Find where the given text appears and provide that cell's center as (X, Y) coordinate. 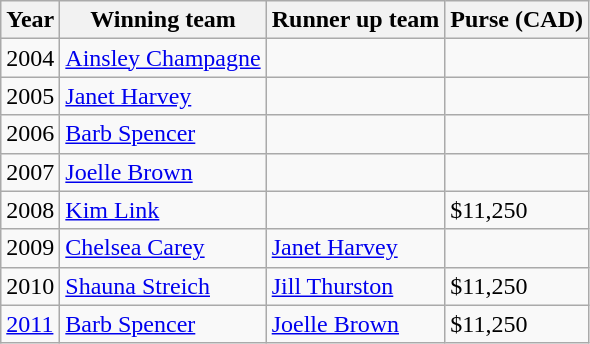
2006 (30, 134)
Kim Link (163, 210)
2008 (30, 210)
Shauna Streich (163, 286)
2004 (30, 58)
Winning team (163, 20)
Runner up team (356, 20)
Year (30, 20)
2007 (30, 172)
Chelsea Carey (163, 248)
2009 (30, 248)
Ainsley Champagne (163, 58)
Jill Thurston (356, 286)
2005 (30, 96)
Purse (CAD) (517, 20)
2010 (30, 286)
2011 (30, 324)
